Search for the cell housing the specified text and yield its [x, y] center coordinate. 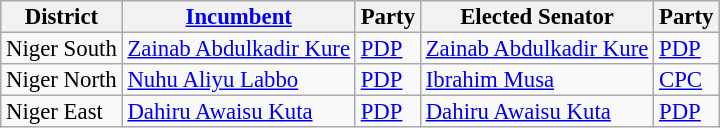
Niger South [62, 49]
Nuhu Aliyu Labbo [238, 80]
Niger North [62, 80]
Incumbent [238, 17]
District [62, 17]
Ibrahim Musa [536, 80]
Niger East [62, 112]
CPC [686, 80]
Elected Senator [536, 17]
